Find where the given text appears and provide that cell's center as (X, Y) coordinate. 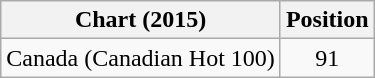
Canada (Canadian Hot 100) (141, 58)
Position (327, 20)
91 (327, 58)
Chart (2015) (141, 20)
